Detect which cell encompasses the target text, then output its [X, Y] center coordinate. 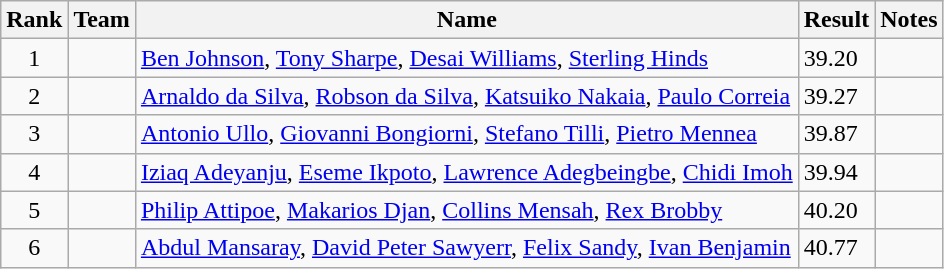
Arnaldo da Silva, Robson da Silva, Katsuiko Nakaia, Paulo Correia [466, 96]
Name [466, 20]
39.94 [836, 172]
Notes [909, 20]
3 [34, 134]
1 [34, 58]
Philip Attipoe, Makarios Djan, Collins Mensah, Rex Brobby [466, 210]
Iziaq Adeyanju, Eseme Ikpoto, Lawrence Adegbeingbe, Chidi Imoh [466, 172]
Rank [34, 20]
Result [836, 20]
39.20 [836, 58]
Ben Johnson, Tony Sharpe, Desai Williams, Sterling Hinds [466, 58]
39.27 [836, 96]
40.77 [836, 248]
Abdul Mansaray, David Peter Sawyerr, Felix Sandy, Ivan Benjamin [466, 248]
Team [102, 20]
Antonio Ullo, Giovanni Bongiorni, Stefano Tilli, Pietro Mennea [466, 134]
5 [34, 210]
6 [34, 248]
4 [34, 172]
40.20 [836, 210]
2 [34, 96]
39.87 [836, 134]
